Extract the [x, y] coordinate from the center of the cell holding the provided text.  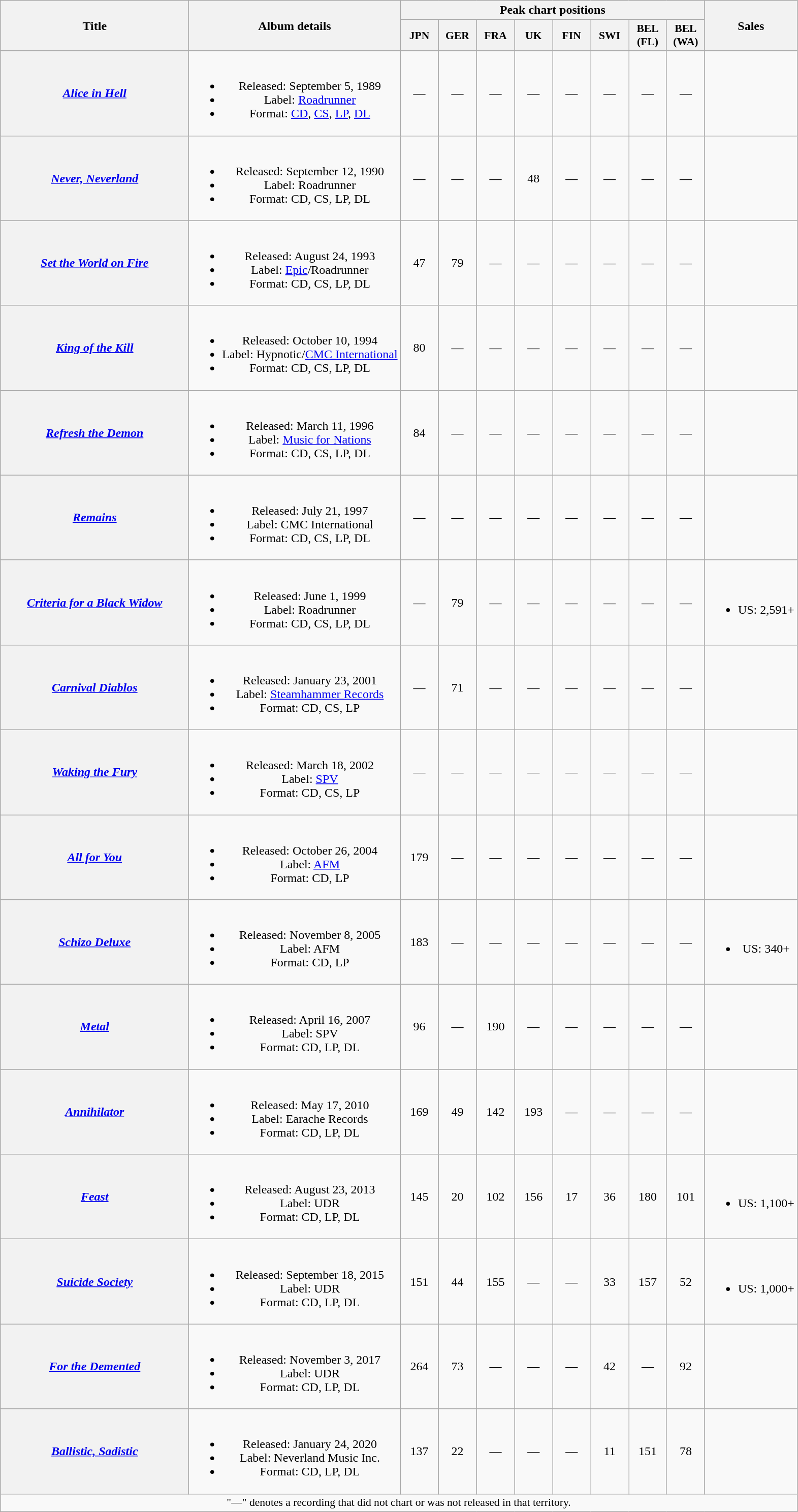
Feast [94, 1197]
264 [420, 1367]
20 [457, 1197]
Released: October 26, 2004Label: AFMFormat: CD, LP [295, 858]
US: 2,591+ [751, 603]
FIN [572, 36]
22 [457, 1451]
BEL (FL) [648, 36]
US: 1,100+ [751, 1197]
80 [420, 348]
84 [420, 433]
17 [572, 1197]
101 [686, 1197]
Ballistic, Sadistic [94, 1451]
193 [533, 1112]
Schizo Deluxe [94, 942]
49 [457, 1112]
Metal [94, 1027]
Released: October 10, 1994Label: Hypnotic/CMC InternationalFormat: CD, CS, LP, DL [295, 348]
Released: March 11, 1996Label: Music for NationsFormat: CD, CS, LP, DL [295, 433]
All for You [94, 858]
Released: January 23, 2001Label: Steamhammer RecordsFormat: CD, CS, LP [295, 687]
33 [610, 1281]
Peak chart positions [553, 10]
36 [610, 1197]
JPN [420, 36]
Released: September 12, 1990Label: RoadrunnerFormat: CD, CS, LP, DL [295, 178]
Remains [94, 517]
73 [457, 1367]
US: 340+ [751, 942]
King of the Kill [94, 348]
SWI [610, 36]
Released: November 8, 2005Label: AFMFormat: CD, LP [295, 942]
UK [533, 36]
Criteria for a Black Widow [94, 603]
For the Demented [94, 1367]
FRA [496, 36]
"—" denotes a recording that did not chart or was not released in that territory. [399, 1503]
183 [420, 942]
GER [457, 36]
Title [94, 25]
44 [457, 1281]
Never, Neverland [94, 178]
Waking the Fury [94, 772]
Released: September 18, 2015Label: UDRFormat: CD, LP, DL [295, 1281]
Released: September 5, 1989Label: RoadrunnerFormat: CD, CS, LP, DL [295, 93]
Suicide Society [94, 1281]
Sales [751, 25]
169 [420, 1112]
102 [496, 1197]
Released: November 3, 2017Label: UDRFormat: CD, LP, DL [295, 1367]
US: 1,000+ [751, 1281]
Released: July 21, 1997Label: CMC InternationalFormat: CD, CS, LP, DL [295, 517]
Released: May 17, 2010Label: Earache RecordsFormat: CD, LP, DL [295, 1112]
156 [533, 1197]
137 [420, 1451]
190 [496, 1027]
Set the World on Fire [94, 263]
142 [496, 1112]
180 [648, 1197]
Released: August 23, 2013Label: UDRFormat: CD, LP, DL [295, 1197]
48 [533, 178]
BEL (WA) [686, 36]
Released: June 1, 1999Label: RoadrunnerFormat: CD, CS, LP, DL [295, 603]
Carnival Diablos [94, 687]
71 [457, 687]
42 [610, 1367]
Refresh the Demon [94, 433]
47 [420, 263]
78 [686, 1451]
Album details [295, 25]
52 [686, 1281]
Released: January 24, 2020Label: Neverland Music Inc.Format: CD, LP, DL [295, 1451]
Released: August 24, 1993Label: Epic/RoadrunnerFormat: CD, CS, LP, DL [295, 263]
Released: March 18, 2002Label: SPVFormat: CD, CS, LP [295, 772]
96 [420, 1027]
Annihilator [94, 1112]
157 [648, 1281]
92 [686, 1367]
Alice in Hell [94, 93]
155 [496, 1281]
179 [420, 858]
145 [420, 1197]
Released: April 16, 2007Label: SPVFormat: CD, LP, DL [295, 1027]
11 [610, 1451]
